Find where the given text appears and provide that cell's center as (X, Y) coordinate. 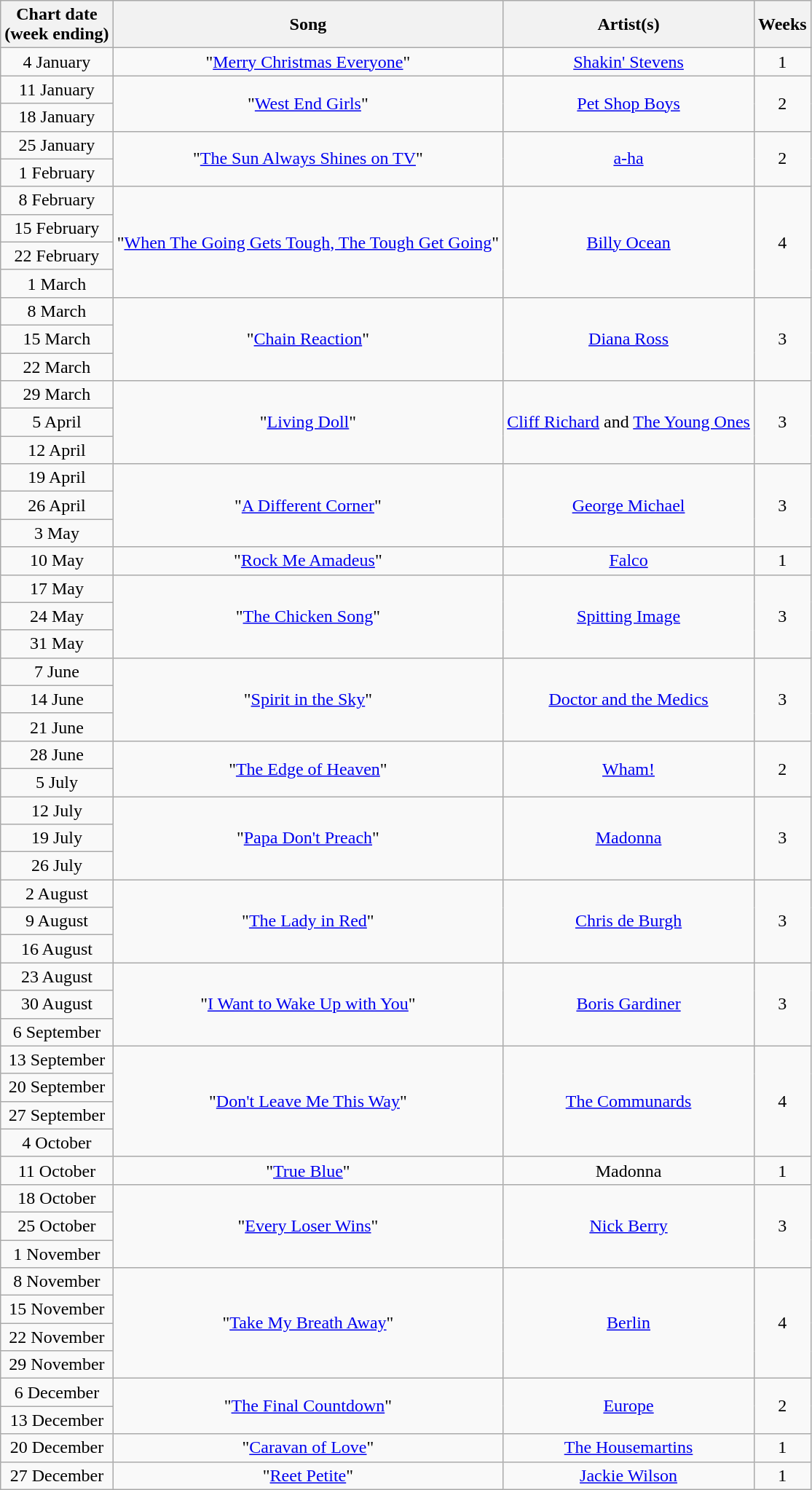
Diana Ross (629, 339)
"Merry Christmas Everyone" (307, 62)
27 December (57, 1475)
5 April (57, 422)
"Reet Petite" (307, 1475)
22 November (57, 1337)
Shakin' Stevens (629, 62)
Artist(s) (629, 25)
10 May (57, 561)
24 May (57, 616)
"I Want to Wake Up with You" (307, 1004)
"Take My Breath Away" (307, 1323)
"A Different Corner" (307, 505)
Chris de Burgh (629, 921)
Berlin (629, 1323)
8 February (57, 200)
18 January (57, 117)
18 October (57, 1198)
"Caravan of Love" (307, 1448)
Spitting Image (629, 616)
"Every Loser Wins" (307, 1226)
"Chain Reaction" (307, 339)
"When The Going Gets Tough, The Tough Get Going" (307, 242)
a-ha (629, 159)
The Housemartins (629, 1448)
1 February (57, 173)
9 August (57, 921)
30 August (57, 1004)
Wham! (629, 768)
"West End Girls" (307, 103)
Billy Ocean (629, 242)
31 May (57, 644)
12 April (57, 450)
11 January (57, 90)
15 March (57, 339)
27 September (57, 1115)
26 July (57, 866)
"The Final Countdown" (307, 1406)
"The Sun Always Shines on TV" (307, 159)
Jackie Wilson (629, 1475)
29 November (57, 1365)
Cliff Richard and The Young Ones (629, 422)
"The Chicken Song" (307, 616)
"Don't Leave Me This Way" (307, 1101)
17 May (57, 588)
"Rock Me Amadeus" (307, 561)
4 October (57, 1143)
2 August (57, 894)
15 February (57, 228)
"The Lady in Red" (307, 921)
8 March (57, 311)
1 November (57, 1253)
8 November (57, 1282)
"The Edge of Heaven" (307, 768)
Weeks (782, 25)
5 July (57, 782)
20 December (57, 1448)
Song (307, 25)
The Communards (629, 1101)
21 June (57, 727)
3 May (57, 533)
19 April (57, 478)
Doctor and the Medics (629, 699)
22 March (57, 366)
Nick Berry (629, 1226)
19 July (57, 838)
George Michael (629, 505)
12 July (57, 811)
25 October (57, 1226)
Boris Gardiner (629, 1004)
28 June (57, 754)
6 September (57, 1032)
"Papa Don't Preach" (307, 838)
Europe (629, 1406)
"Spirit in the Sky" (307, 699)
14 June (57, 699)
16 August (57, 949)
7 June (57, 671)
20 September (57, 1087)
13 September (57, 1060)
25 January (57, 145)
Chart date(week ending) (57, 25)
23 August (57, 977)
1 March (57, 283)
22 February (57, 256)
Pet Shop Boys (629, 103)
6 December (57, 1392)
4 January (57, 62)
15 November (57, 1309)
Falco (629, 561)
"True Blue" (307, 1170)
26 April (57, 505)
"Living Doll" (307, 422)
13 December (57, 1420)
29 March (57, 395)
11 October (57, 1170)
